Capture the cell that displays the provided text and extract its [x, y] central coordinate. 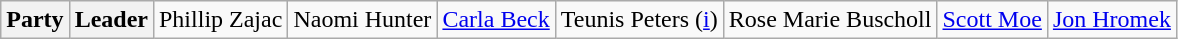
Rose Marie Buscholl [830, 20]
Party [35, 20]
Teunis Peters (i) [639, 20]
Jon Hromek [1112, 20]
Carla Beck [496, 20]
Naomi Hunter [362, 20]
Scott Moe [992, 20]
Phillip Zajac [220, 20]
Leader [111, 20]
